From the cell containing the given text, extract its center point as [X, Y] coordinate. 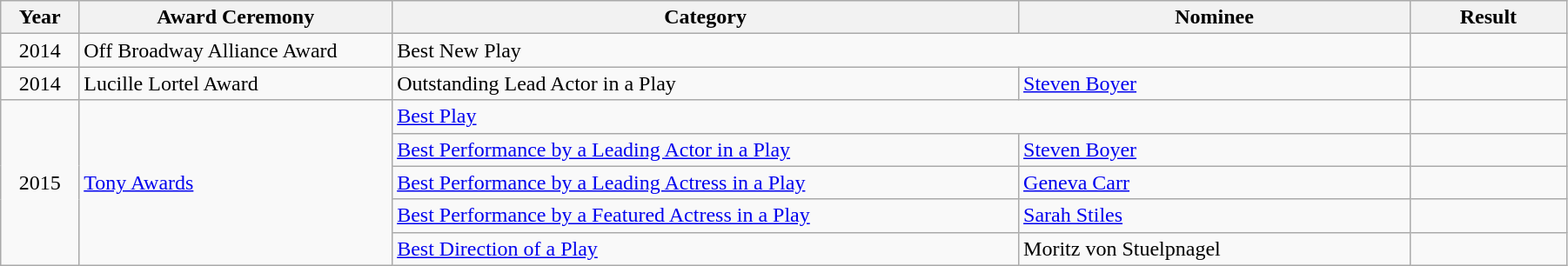
Year [40, 17]
Tony Awards [236, 183]
Nominee [1215, 17]
Lucille Lortel Award [236, 83]
Best Play [901, 116]
Off Broadway Alliance Award [236, 50]
Best Performance by a Leading Actress in a Play [706, 183]
Best New Play [901, 50]
Geneva Carr [1215, 183]
Category [706, 17]
2015 [40, 183]
Result [1488, 17]
Best Direction of a Play [706, 249]
Moritz von Stuelpnagel [1215, 249]
Best Performance by a Leading Actor in a Play [706, 150]
Award Ceremony [236, 17]
Sarah Stiles [1215, 216]
Best Performance by a Featured Actress in a Play [706, 216]
Outstanding Lead Actor in a Play [706, 83]
